Identify which cell holds the provided text, then report its [x, y] central coordinate. 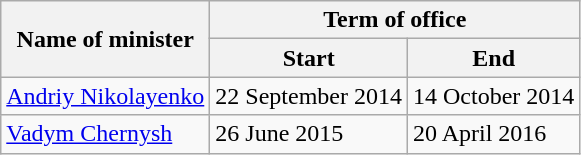
End [493, 58]
26 June 2015 [309, 134]
Start [309, 58]
Vadym Chernysh [106, 134]
14 October 2014 [493, 96]
Name of minister [106, 39]
20 April 2016 [493, 134]
22 September 2014 [309, 96]
Andriy Nikolayenko [106, 96]
Term of office [395, 20]
